Provide the (X, Y) coordinate of the cell's center where the given text is located.  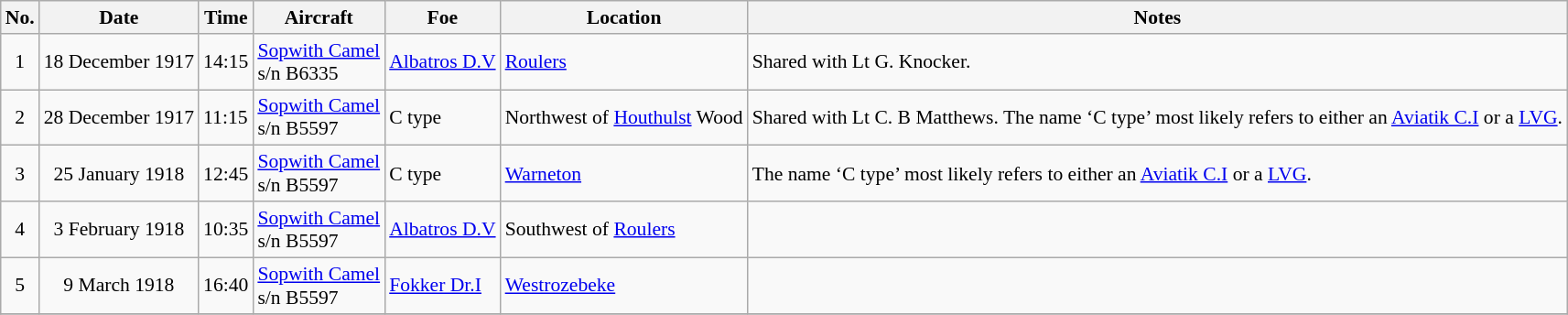
9 March 1918 (119, 286)
Fokker Dr.I (442, 286)
Westrozebeke (624, 286)
Shared with Lt C. B Matthews. The name ‘C type’ most likely refers to either an Aviatik C.I or a LVG. (1157, 117)
4 (20, 229)
5 (20, 286)
3 February 1918 (119, 229)
11:15 (225, 117)
2 (20, 117)
Shared with Lt G. Knocker. (1157, 62)
Date (119, 17)
Aircraft (319, 17)
No. (20, 17)
16:40 (225, 286)
Location (624, 17)
Roulers (624, 62)
Sopwith Camels/n B6335 (319, 62)
18 December 1917 (119, 62)
10:35 (225, 229)
3 (20, 174)
1 (20, 62)
25 January 1918 (119, 174)
The name ‘C type’ most likely refers to either an Aviatik C.I or a LVG. (1157, 174)
28 December 1917 (119, 117)
Warneton (624, 174)
Northwest of Houthulst Wood (624, 117)
Southwest of Roulers (624, 229)
Notes (1157, 17)
Time (225, 17)
12:45 (225, 174)
Foe (442, 17)
14:15 (225, 62)
